From the cell containing the given text, extract its center point as [x, y] coordinate. 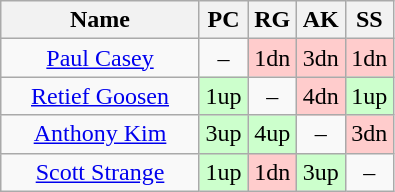
Name [100, 20]
SS [370, 20]
4up [272, 134]
Retief Goosen [100, 96]
Paul Casey [100, 58]
4dn [320, 96]
PC [224, 20]
Anthony Kim [100, 134]
RG [272, 20]
Scott Strange [100, 172]
AK [320, 20]
